Pinpoint the cell where the given text exists, returning its [X, Y] midpoint coordinate. 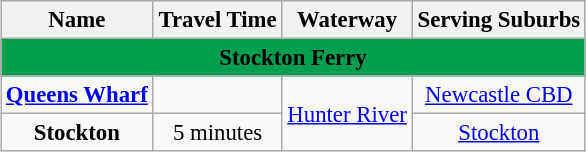
Stockton Ferry [292, 58]
Name [76, 20]
Hunter River [347, 114]
Serving Suburbs [498, 20]
Queens Wharf [76, 95]
Waterway [347, 20]
Newcastle CBD [498, 95]
Travel Time [218, 20]
5 minutes [218, 133]
